Output the [x, y] coordinate of the center of the cell containing the given text.  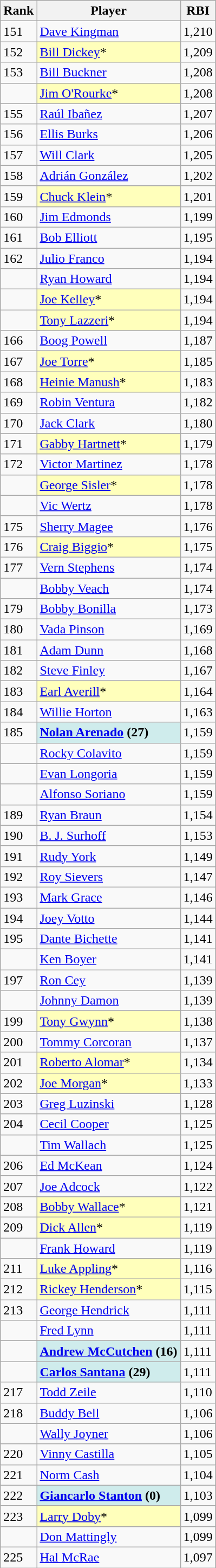
1,115 [198, 1290]
209 [18, 1227]
Carlos Santana (29) [108, 1372]
Frank Howard [108, 1248]
172 [18, 464]
1,149 [198, 856]
Alfonso Soriano [108, 794]
189 [18, 815]
1,187 [198, 341]
161 [18, 237]
Gabby Hartnett* [108, 444]
Adrián González [108, 176]
Willie Horton [108, 712]
Joe Adcock [108, 1186]
Jim O'Rourke* [108, 93]
Adam Dunn [108, 650]
B. J. Surhoff [108, 835]
Ken Boyer [108, 960]
1,128 [198, 1104]
160 [18, 217]
George Sisler* [108, 485]
Vinny Castilla [108, 1454]
Earl Averill* [108, 691]
1,164 [198, 691]
1,138 [198, 1021]
155 [18, 114]
151 [18, 31]
Hal McRae [108, 1557]
156 [18, 134]
1,195 [198, 237]
Craig Biggio* [108, 547]
Ellis Burks [108, 134]
201 [18, 1062]
Rank [18, 11]
1,153 [198, 835]
Johnny Damon [108, 1001]
Todd Zeile [108, 1392]
Joe Kelley* [108, 300]
190 [18, 835]
Dick Allen* [108, 1227]
Rudy York [108, 856]
223 [18, 1516]
Raúl Ibañez [108, 114]
Bobby Bonilla [108, 609]
193 [18, 897]
206 [18, 1165]
Mark Grace [108, 897]
211 [18, 1269]
Jack Clark [108, 423]
Heinie Manush* [108, 382]
170 [18, 423]
Rocky Colavito [108, 753]
220 [18, 1454]
1,205 [198, 155]
Don Mattingly [108, 1537]
Vern Stephens [108, 567]
1,176 [198, 526]
Joe Torre* [108, 361]
1,146 [198, 897]
1,201 [198, 196]
Ed McKean [108, 1165]
Fred Lynn [108, 1331]
1,104 [198, 1475]
153 [18, 73]
200 [18, 1042]
Dante Bichette [108, 939]
Ron Cey [108, 980]
Bobby Veach [108, 588]
Bill Dickey* [108, 52]
Roberto Alomar* [108, 1062]
1,105 [198, 1454]
Chuck Klein* [108, 196]
Buddy Bell [108, 1413]
221 [18, 1475]
Giancarlo Stanton (0) [108, 1495]
1,185 [198, 361]
1,183 [198, 382]
218 [18, 1413]
213 [18, 1310]
Dave Kingman [108, 31]
177 [18, 567]
171 [18, 444]
212 [18, 1290]
202 [18, 1083]
Luke Appling* [108, 1269]
166 [18, 341]
180 [18, 630]
1,137 [198, 1042]
1,199 [198, 217]
199 [18, 1021]
Robin Ventura [108, 403]
Vada Pinson [108, 630]
184 [18, 712]
1,103 [198, 1495]
Evan Longoria [108, 774]
1,116 [198, 1269]
1,210 [198, 31]
1,163 [198, 712]
Cecil Cooper [108, 1124]
George Hendrick [108, 1310]
179 [18, 609]
Victor Martinez [108, 464]
1,180 [198, 423]
1,144 [198, 918]
Tony Lazzeri* [108, 320]
Will Clark [108, 155]
Andrew McCutchen (16) [108, 1351]
167 [18, 361]
Vic Wertz [108, 506]
194 [18, 918]
1,175 [198, 547]
168 [18, 382]
Bill Buckner [108, 73]
Sherry Magee [108, 526]
1,134 [198, 1062]
1,133 [198, 1083]
1,124 [198, 1165]
1,110 [198, 1392]
181 [18, 650]
158 [18, 176]
Tim Wallach [108, 1145]
Norm Cash [108, 1475]
197 [18, 980]
Tony Gwynn* [108, 1021]
1,168 [198, 650]
1,207 [198, 114]
Joey Votto [108, 918]
192 [18, 877]
1,154 [198, 815]
Jim Edmonds [108, 217]
207 [18, 1186]
Player [108, 11]
222 [18, 1495]
1,121 [198, 1207]
203 [18, 1104]
175 [18, 526]
208 [18, 1207]
162 [18, 258]
1,182 [198, 403]
Roy Sievers [108, 877]
159 [18, 196]
1,202 [198, 176]
1,147 [198, 877]
182 [18, 671]
195 [18, 939]
Tommy Corcoran [108, 1042]
191 [18, 856]
Rickey Henderson* [108, 1290]
169 [18, 403]
Ryan Howard [108, 279]
Julio Franco [108, 258]
152 [18, 52]
Larry Doby* [108, 1516]
217 [18, 1392]
204 [18, 1124]
RBI [198, 11]
Boog Powell [108, 341]
1,167 [198, 671]
Joe Morgan* [108, 1083]
Greg Luzinski [108, 1104]
157 [18, 155]
Bobby Wallace* [108, 1207]
Ryan Braun [108, 815]
225 [18, 1557]
Nolan Arenado (27) [108, 733]
185 [18, 733]
Bob Elliott [108, 237]
Wally Joyner [108, 1434]
1,179 [198, 444]
1,097 [198, 1557]
1,169 [198, 630]
Steve Finley [108, 671]
1,122 [198, 1186]
1,206 [198, 134]
176 [18, 547]
1,209 [198, 52]
183 [18, 691]
1,173 [198, 609]
